Identify which cell holds the provided text, then report its [x, y] central coordinate. 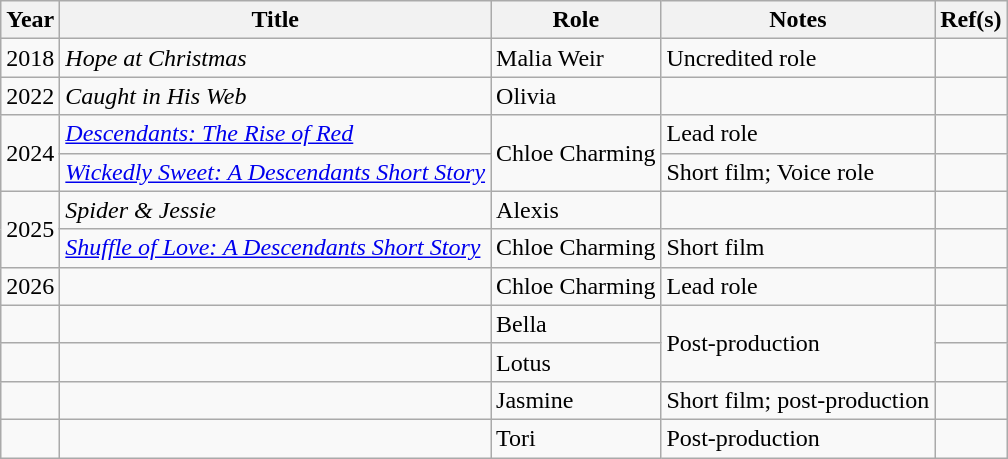
Olivia [576, 96]
2026 [30, 286]
2018 [30, 58]
2025 [30, 229]
Ref(s) [971, 20]
Short film; post-production [798, 400]
Descendants: The Rise of Red [276, 134]
Spider & Jessie [276, 210]
Short film [798, 248]
Lotus [576, 362]
Shuffle of Love: A Descendants Short Story [276, 248]
Caught in His Web [276, 96]
Short film; Voice role [798, 172]
Jasmine [576, 400]
Wickedly Sweet: A Descendants Short Story [276, 172]
Hope at Christmas [276, 58]
2024 [30, 153]
Role [576, 20]
Title [276, 20]
Bella [576, 324]
2022 [30, 96]
Alexis [576, 210]
Uncredited role [798, 58]
Tori [576, 438]
Malia Weir [576, 58]
Notes [798, 20]
Year [30, 20]
